Find where the given text appears and provide that cell's center as [x, y] coordinate. 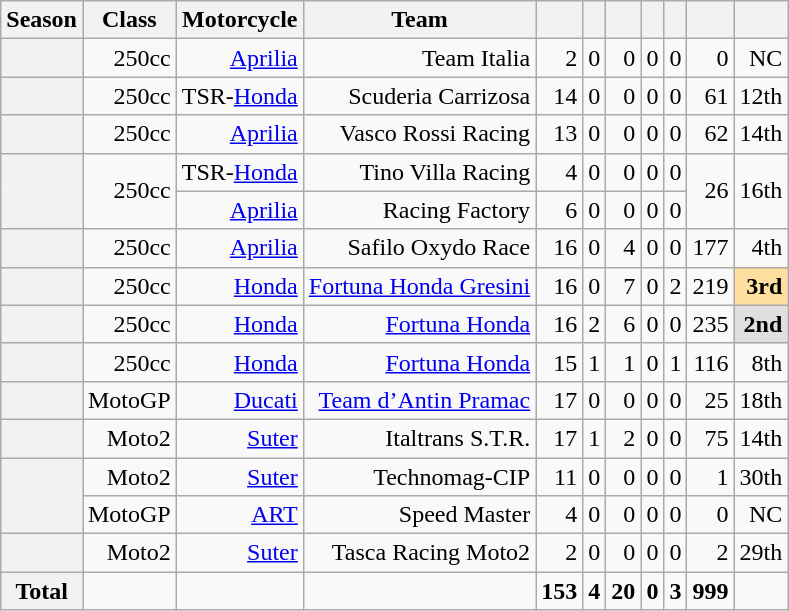
999 [710, 591]
30th [761, 477]
Technomag-CIP [419, 477]
Tino Villa Racing [419, 172]
116 [710, 362]
29th [761, 553]
Italtrans S.T.R. [419, 438]
Racing Factory [419, 210]
153 [560, 591]
20 [624, 591]
25 [710, 400]
Scuderia Carrizosa [419, 96]
219 [710, 286]
Fortuna Honda Gresini [419, 286]
12th [761, 96]
235 [710, 324]
Team [419, 20]
Vasco Rossi Racing [419, 134]
7 [624, 286]
18th [761, 400]
Speed Master [419, 515]
16th [761, 191]
ART [240, 515]
177 [710, 248]
62 [710, 134]
3 [676, 591]
8th [761, 362]
75 [710, 438]
4th [761, 248]
Class [129, 20]
Total [42, 591]
Safilo Oxydo Race [419, 248]
3rd [761, 286]
Motorcycle [240, 20]
2nd [761, 324]
Team Italia [419, 58]
14 [560, 96]
13 [560, 134]
61 [710, 96]
Team d’Antin Pramac [419, 400]
Ducati [240, 400]
26 [710, 191]
15 [560, 362]
11 [560, 477]
Season [42, 20]
Tasca Racing Moto2 [419, 553]
